Scan for the cell matching the given text and deliver its (X, Y) coordinate at center. 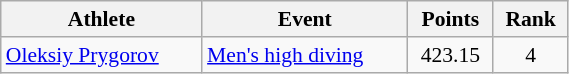
423.15 (450, 55)
Oleksiy Prygorov (102, 55)
Points (450, 19)
Rank (530, 19)
Athlete (102, 19)
Men's high diving (304, 55)
Event (304, 19)
4 (530, 55)
